Detect which cell encompasses the target text, then output its [x, y] center coordinate. 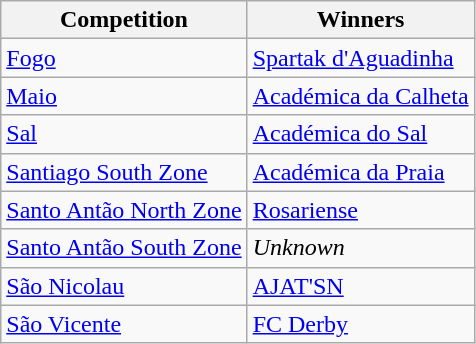
Santiago South Zone [124, 172]
Académica da Calheta [360, 96]
Unknown [360, 248]
Spartak d'Aguadinha [360, 58]
Maio [124, 96]
São Nicolau [124, 286]
Sal [124, 134]
Fogo [124, 58]
Académica do Sal [360, 134]
FC Derby [360, 324]
Santo Antão North Zone [124, 210]
Competition [124, 20]
AJAT'SN [360, 286]
Rosariense [360, 210]
Santo Antão South Zone [124, 248]
Winners [360, 20]
Académica da Praia [360, 172]
São Vicente [124, 324]
